Return (X, Y) of the center of cell containing provided text 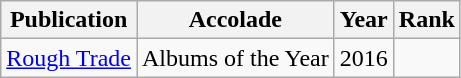
Publication (69, 20)
2016 (364, 58)
Accolade (235, 20)
Albums of the Year (235, 58)
Rank (426, 20)
Rough Trade (69, 58)
Year (364, 20)
